Return the (x, y) coordinate for the center point of the cell that contains the specified text.  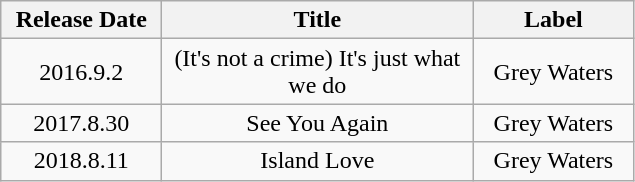
(It's not a crime) It's just what we do (318, 72)
Label (554, 20)
2016.9.2 (82, 72)
Island Love (318, 161)
Release Date (82, 20)
2017.8.30 (82, 123)
See You Again (318, 123)
Title (318, 20)
2018.8.11 (82, 161)
